Capture the cell that displays the provided text and extract its (X, Y) central coordinate. 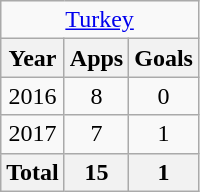
Goals (164, 58)
7 (96, 134)
0 (164, 96)
15 (96, 172)
8 (96, 96)
Turkey (100, 20)
2017 (33, 134)
Year (33, 58)
2016 (33, 96)
Apps (96, 58)
Total (33, 172)
